Detect which cell encompasses the target text, then output its [X, Y] center coordinate. 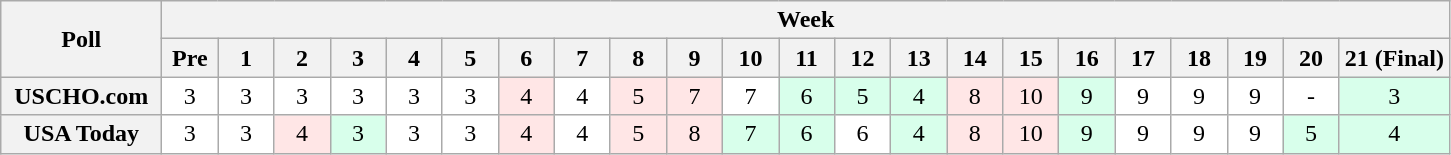
USA Today [82, 134]
Pre [190, 58]
11 [806, 58]
Week [806, 20]
19 [1255, 58]
17 [1143, 58]
1 [246, 58]
- [1311, 96]
12 [863, 58]
14 [975, 58]
20 [1311, 58]
16 [1087, 58]
21 (Final) [1394, 58]
15 [1031, 58]
2 [302, 58]
18 [1199, 58]
13 [919, 58]
USCHO.com [82, 96]
Poll [82, 39]
